Return the [X, Y] coordinate for the center point of the cell that contains the specified text.  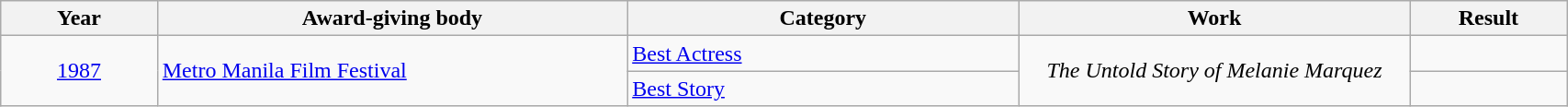
Work [1214, 18]
1987 [79, 71]
Best Actress [823, 53]
Metro Manila Film Festival [391, 71]
Award-giving body [391, 18]
Year [79, 18]
Best Story [823, 89]
The Untold Story of Melanie Marquez [1214, 71]
Category [823, 18]
Result [1488, 18]
